Return [X, Y] of the center of cell containing provided text 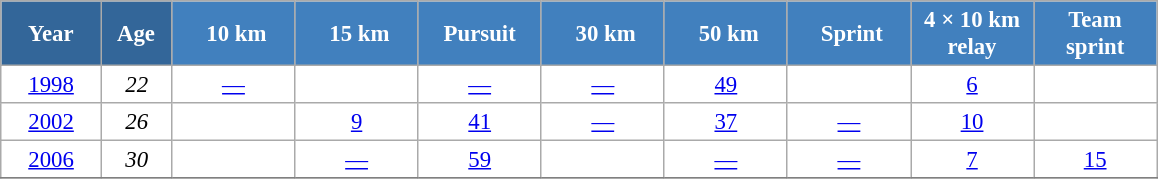
7 [972, 160]
1998 [52, 85]
15 km [356, 34]
22 [136, 85]
37 [726, 122]
10 [972, 122]
41 [480, 122]
2002 [52, 122]
9 [356, 122]
6 [972, 85]
59 [480, 160]
Pursuit [480, 34]
26 [136, 122]
Sprint [848, 34]
4 × 10 km relay [972, 34]
50 km [726, 34]
49 [726, 85]
10 km [234, 34]
Team sprint [1096, 34]
15 [1096, 160]
2006 [52, 160]
30 km [602, 34]
Age [136, 34]
Year [52, 34]
30 [136, 160]
